From the cell containing the given text, extract its center point as [X, Y] coordinate. 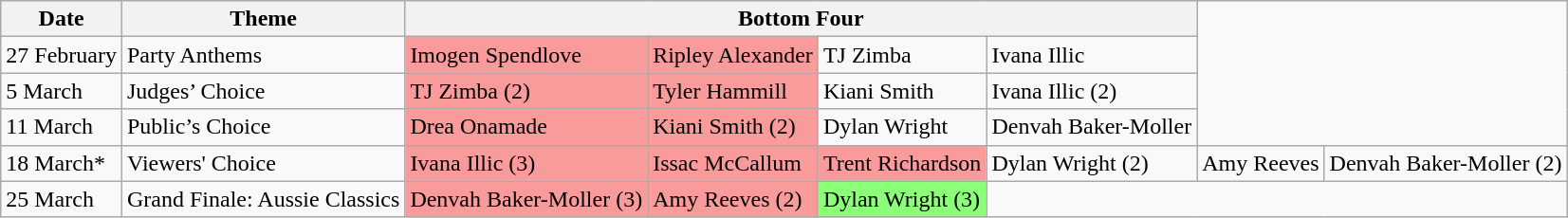
Date [62, 19]
Dylan Wright (2) [1092, 163]
Issac McCallum [733, 163]
Party Anthems [263, 55]
11 March [62, 127]
Amy Reeves (2) [733, 199]
Trent Richardson [902, 163]
Tyler Hammill [733, 91]
Bottom Four [801, 19]
Ivana Illic [1092, 55]
Theme [263, 19]
Imogen Spendlove [526, 55]
Ripley Alexander [733, 55]
27 February [62, 55]
Ivana Illic (2) [1092, 91]
TJ Zimba [902, 55]
Kiani Smith (2) [733, 127]
Grand Finale: Aussie Classics [263, 199]
Dylan Wright (3) [902, 199]
18 March* [62, 163]
25 March [62, 199]
Ivana Illic (3) [526, 163]
Dylan Wright [902, 127]
Viewers' Choice [263, 163]
Denvah Baker-Moller [1092, 127]
5 March [62, 91]
Denvah Baker-Moller (2) [1446, 163]
TJ Zimba (2) [526, 91]
Drea Onamade [526, 127]
Public’s Choice [263, 127]
Judges’ Choice [263, 91]
Denvah Baker-Moller (3) [526, 199]
Kiani Smith [902, 91]
Amy Reeves [1261, 163]
